Search for the cell housing the specified text and yield its (X, Y) center coordinate. 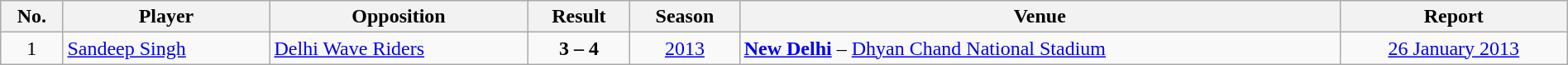
3 – 4 (579, 48)
Season (685, 17)
1 (31, 48)
Report (1454, 17)
26 January 2013 (1454, 48)
Result (579, 17)
Player (166, 17)
2013 (685, 48)
Venue (1040, 17)
New Delhi – Dhyan Chand National Stadium (1040, 48)
Opposition (399, 17)
Delhi Wave Riders (399, 48)
Sandeep Singh (166, 48)
No. (31, 17)
